From the cell containing the given text, extract its center point as [x, y] coordinate. 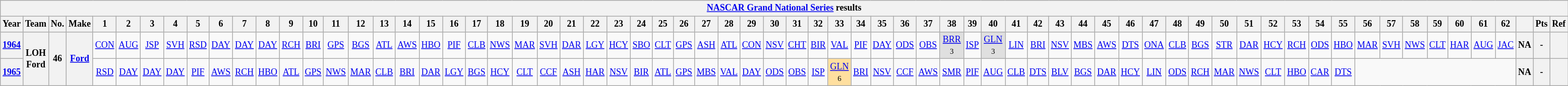
49 [1200, 24]
57 [1392, 24]
Ref [1559, 24]
JAC [1505, 45]
54 [1320, 24]
4 [175, 24]
38 [952, 24]
SMR [952, 72]
28 [729, 24]
20 [549, 24]
61 [1483, 24]
43 [1060, 24]
17 [476, 24]
SBO [641, 45]
Year [12, 24]
47 [1154, 24]
5 [198, 24]
55 [1343, 24]
LOH Ford [35, 58]
24 [641, 24]
GLN3 [993, 45]
JSP [152, 45]
CAR [1320, 72]
51 [1249, 24]
Team [35, 24]
6 [221, 24]
52 [1274, 24]
8 [268, 24]
31 [798, 24]
14 [407, 24]
BLV [1060, 72]
36 [906, 24]
CHT [798, 45]
39 [972, 24]
58 [1415, 24]
NASCAR Grand National Series results [785, 8]
40 [993, 24]
22 [595, 24]
Ford [80, 58]
29 [751, 24]
27 [706, 24]
Pts [1542, 24]
No. [57, 24]
33 [839, 24]
41 [1016, 24]
34 [861, 24]
BRR3 [952, 45]
15 [431, 24]
25 [663, 24]
45 [1106, 24]
26 [684, 24]
2 [129, 24]
9 [291, 24]
1964 [12, 45]
30 [774, 24]
23 [619, 24]
48 [1178, 24]
44 [1083, 24]
56 [1367, 24]
19 [525, 24]
60 [1460, 24]
50 [1224, 24]
42 [1038, 24]
GLN6 [839, 72]
12 [360, 24]
53 [1297, 24]
21 [572, 24]
1 [105, 24]
STR [1224, 45]
Make [80, 24]
35 [882, 24]
13 [384, 24]
11 [336, 24]
37 [928, 24]
32 [818, 24]
16 [454, 24]
18 [500, 24]
3 [152, 24]
62 [1505, 24]
1965 [12, 72]
10 [313, 24]
ONA [1154, 45]
7 [245, 24]
59 [1438, 24]
